Detect which cell encompasses the target text, then output its (x, y) center coordinate. 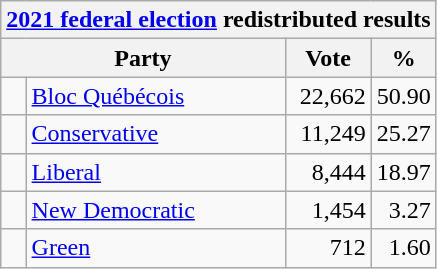
25.27 (404, 134)
Vote (328, 58)
New Democratic (156, 210)
22,662 (328, 96)
712 (328, 248)
Conservative (156, 134)
18.97 (404, 172)
Party (143, 58)
8,444 (328, 172)
1,454 (328, 210)
11,249 (328, 134)
Liberal (156, 172)
% (404, 58)
Green (156, 248)
2021 federal election redistributed results (218, 20)
Bloc Québécois (156, 96)
3.27 (404, 210)
50.90 (404, 96)
1.60 (404, 248)
